Pinpoint the cell where the given text exists, returning its (X, Y) midpoint coordinate. 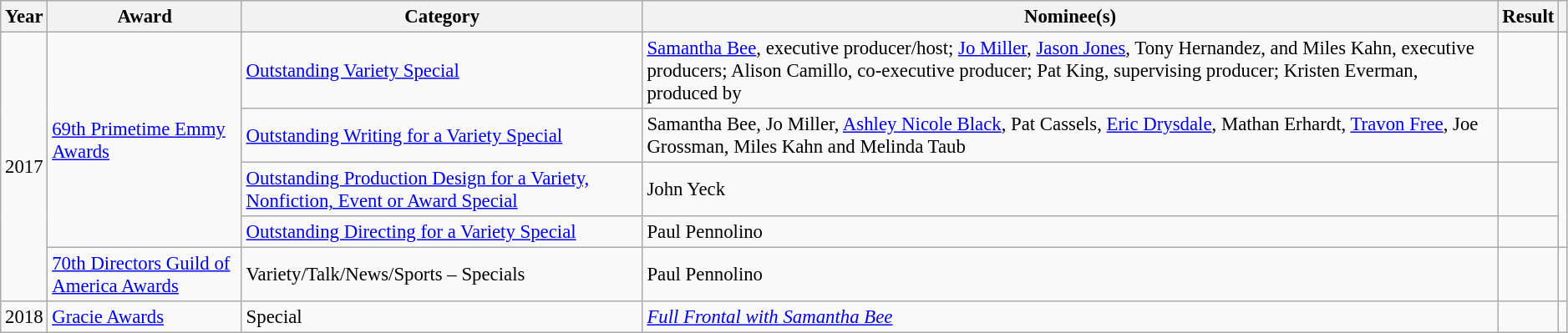
Outstanding Variety Special (442, 71)
Outstanding Writing for a Variety Special (442, 135)
69th Primetime Emmy Awards (145, 140)
Samantha Bee, Jo Miller, Ashley Nicole Black, Pat Cassels, Eric Drysdale, Mathan Erhardt, Travon Free, Joe Grossman, Miles Kahn and Melinda Taub (1070, 135)
John Yeck (1070, 190)
Category (442, 17)
Outstanding Directing for a Variety Special (442, 232)
Award (145, 17)
2017 (24, 167)
Nominee(s) (1070, 17)
Outstanding Production Design for a Variety, Nonfiction, Event or Award Special (442, 190)
Variety/Talk/News/Sports – Specials (442, 275)
Year (24, 17)
70th Directors Guild of America Awards (145, 275)
Result (1529, 17)
